Provide the (X, Y) coordinate of the cell's center where the given text is located.  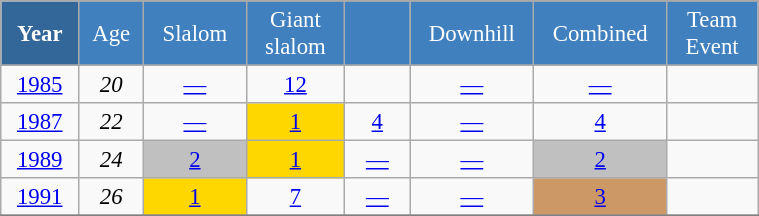
22 (112, 122)
3 (600, 197)
Giantslalom (296, 34)
Combined (600, 34)
Team Event (712, 34)
7 (296, 197)
1989 (40, 160)
Age (112, 34)
26 (112, 197)
20 (112, 85)
24 (112, 160)
Year (40, 34)
Downhill (472, 34)
1991 (40, 197)
1985 (40, 85)
1987 (40, 122)
Slalom (195, 34)
12 (296, 85)
